Return the [X, Y] coordinate for the center point of the cell that contains the specified text.  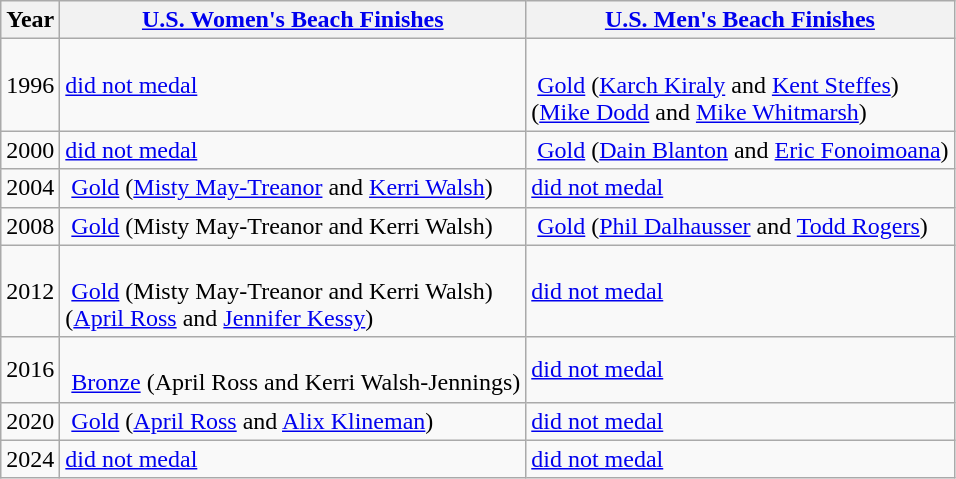
Gold (Dain Blanton and Eric Fonoimoana) [740, 150]
Year [30, 20]
2012 [30, 291]
Gold (Karch Kiraly and Kent Steffes) (Mike Dodd and Mike Whitmarsh) [740, 85]
U.S. Women's Beach Finishes [293, 20]
2000 [30, 150]
2024 [30, 459]
Gold (April Ross and Alix Klineman) [293, 421]
Gold (Misty May-Treanor and Kerri Walsh) (April Ross and Jennifer Kessy) [293, 291]
2004 [30, 188]
1996 [30, 85]
2016 [30, 370]
2020 [30, 421]
U.S. Men's Beach Finishes [740, 20]
Gold (Phil Dalhausser and Todd Rogers) [740, 226]
2008 [30, 226]
Bronze (April Ross and Kerri Walsh-Jennings) [293, 370]
